Return (X, Y) of the center of cell containing provided text 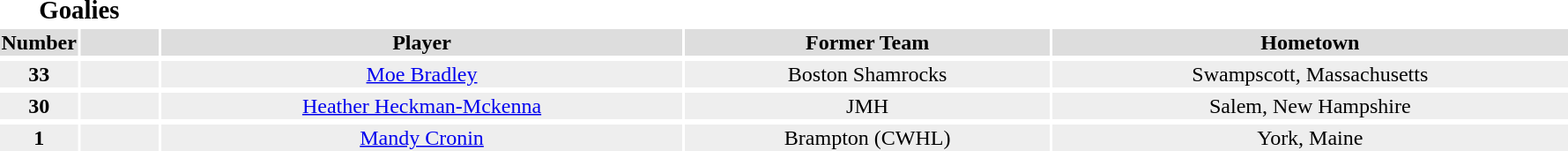
Swampscott, Massachusetts (1310, 74)
York, Maine (1310, 138)
Moe Bradley (422, 74)
Heather Heckman-Mckenna (422, 106)
30 (39, 106)
33 (39, 74)
Hometown (1310, 42)
Brampton (CWHL) (867, 138)
Boston Shamrocks (867, 74)
JMH (867, 106)
1 (39, 138)
Former Team (867, 42)
Player (422, 42)
Mandy Cronin (422, 138)
Salem, New Hampshire (1310, 106)
Number (39, 42)
